For the text-containing cell, return its midpoint in (X, Y) coordinate format. 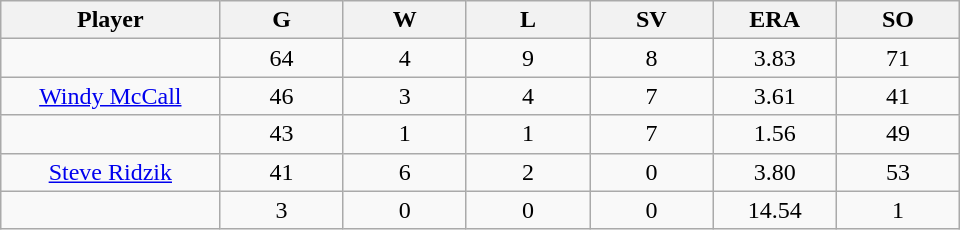
3.80 (774, 172)
3.61 (774, 96)
Windy McCall (110, 96)
1.56 (774, 134)
53 (898, 172)
71 (898, 58)
SO (898, 20)
14.54 (774, 210)
Steve Ridzik (110, 172)
L (528, 20)
6 (404, 172)
49 (898, 134)
43 (282, 134)
3.83 (774, 58)
46 (282, 96)
G (282, 20)
W (404, 20)
ERA (774, 20)
64 (282, 58)
8 (652, 58)
SV (652, 20)
9 (528, 58)
2 (528, 172)
Player (110, 20)
